Identify which cell holds the provided text, then report its [X, Y] central coordinate. 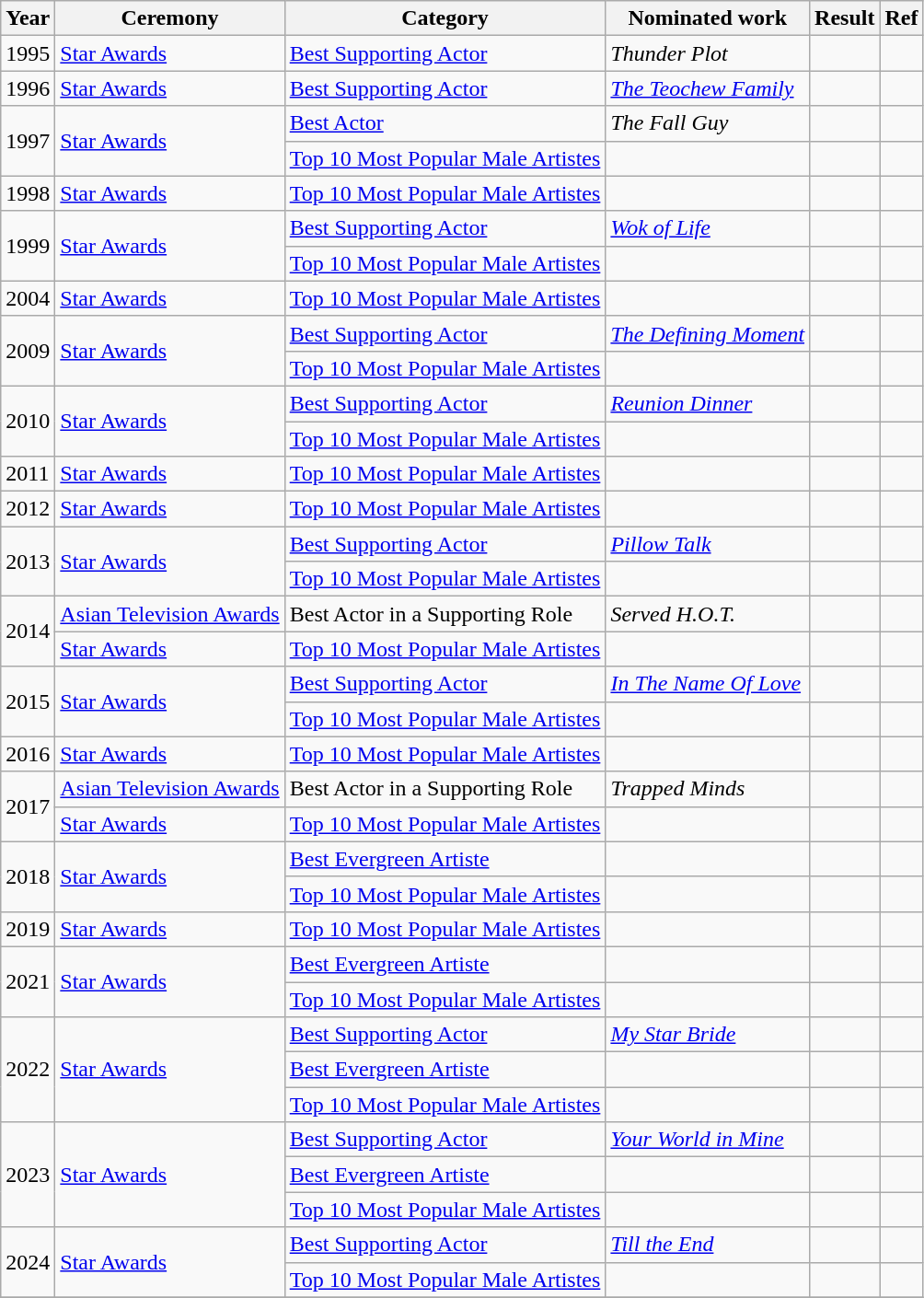
Category [445, 18]
2021 [28, 981]
The Fall Guy [708, 123]
2004 [28, 298]
1999 [28, 246]
Ref [902, 18]
2013 [28, 562]
2024 [28, 1262]
Till the End [708, 1245]
2016 [28, 754]
2023 [28, 1175]
2018 [28, 876]
Result [845, 18]
2022 [28, 1070]
Thunder Plot [708, 53]
2014 [28, 632]
2011 [28, 474]
Best Actor [445, 123]
2012 [28, 509]
2009 [28, 351]
Ceremony [169, 18]
1995 [28, 53]
2015 [28, 701]
2010 [28, 421]
Reunion Dinner [708, 403]
2017 [28, 806]
1997 [28, 141]
2019 [28, 929]
Your World in Mine [708, 1140]
1998 [28, 193]
Served H.O.T. [708, 614]
1996 [28, 88]
Pillow Talk [708, 544]
Trapped Minds [708, 789]
In The Name Of Love [708, 684]
Year [28, 18]
My Star Bride [708, 1035]
Wok of Life [708, 228]
The Defining Moment [708, 333]
Nominated work [708, 18]
The Teochew Family [708, 88]
